Extract the (X, Y) coordinate from the center of the cell holding the provided text.  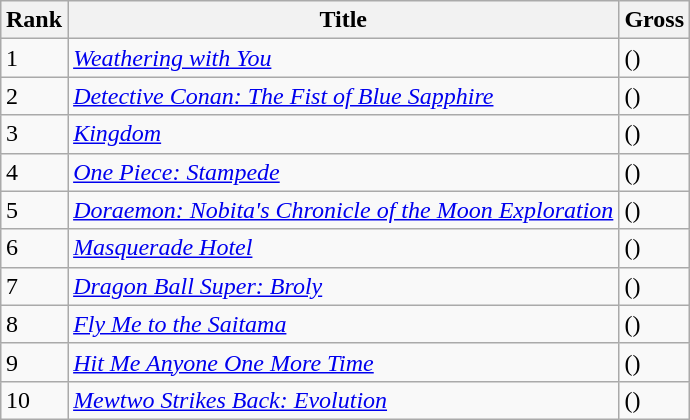
Gross (654, 20)
1 (34, 58)
10 (34, 400)
8 (34, 324)
Doraemon: Nobita's Chronicle of the Moon Exploration (344, 210)
Fly Me to the Saitama (344, 324)
Masquerade Hotel (344, 248)
5 (34, 210)
6 (34, 248)
Weathering with You (344, 58)
Hit Me Anyone One More Time (344, 362)
One Piece: Stampede (344, 172)
Title (344, 20)
Mewtwo Strikes Back: Evolution (344, 400)
9 (34, 362)
Detective Conan: The Fist of Blue Sapphire (344, 96)
3 (34, 134)
2 (34, 96)
Rank (34, 20)
7 (34, 286)
Dragon Ball Super: Broly (344, 286)
4 (34, 172)
Kingdom (344, 134)
